Search for the cell housing the specified text and yield its (x, y) center coordinate. 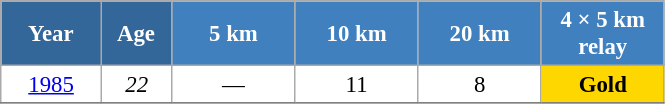
Age (136, 34)
Year (52, 34)
— (234, 85)
20 km (480, 34)
1985 (52, 85)
11 (356, 85)
4 × 5 km relay (602, 34)
5 km (234, 34)
Gold (602, 85)
10 km (356, 34)
22 (136, 85)
8 (480, 85)
